For the text-containing cell, return its midpoint in [x, y] coordinate format. 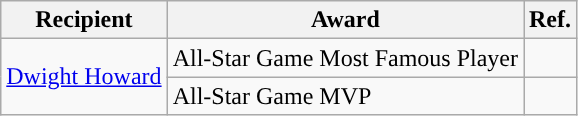
Award [345, 20]
All-Star Game MVP [345, 96]
All-Star Game Most Famous Player [345, 58]
Recipient [84, 20]
Ref. [550, 20]
Dwight Howard [84, 77]
